Search for the cell housing the specified text and yield its [X, Y] center coordinate. 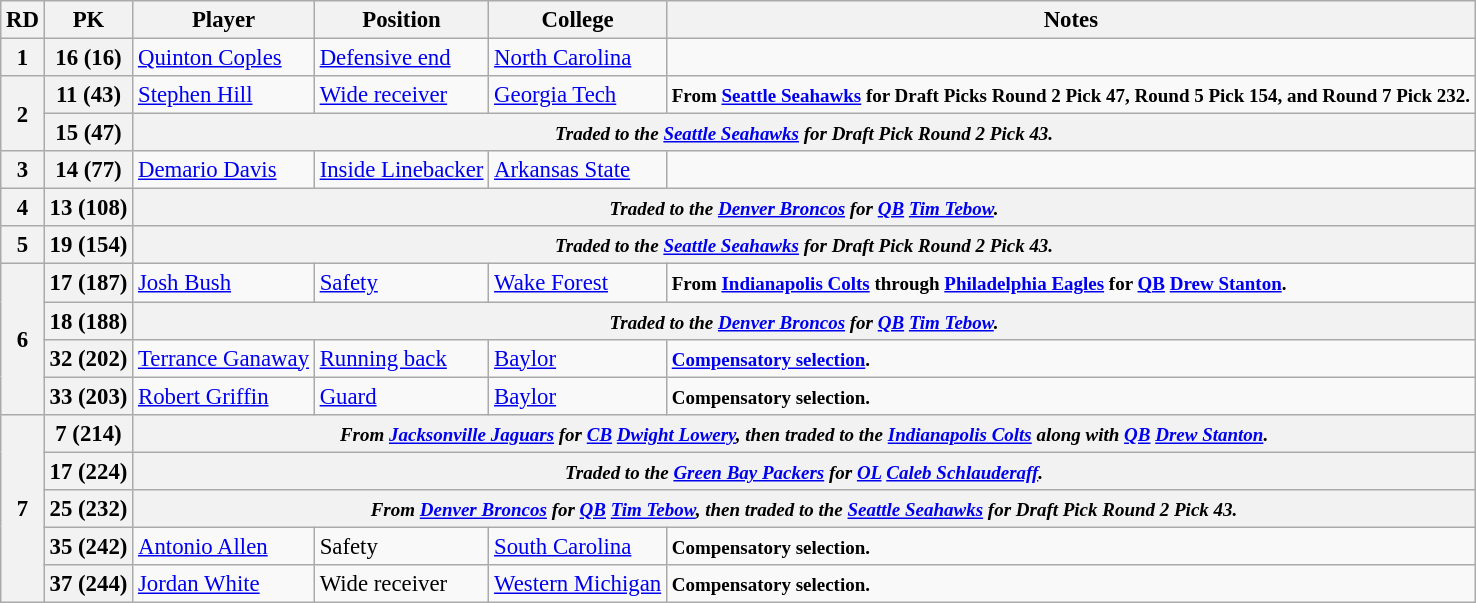
Demario Davis [224, 170]
Robert Griffin [224, 396]
Position [401, 20]
11 (43) [88, 95]
From Seattle Seahawks for Draft Picks Round 2 Pick 47, Round 5 Pick 154, and Round 7 Pick 232. [1070, 95]
Defensive end [401, 58]
5 [23, 245]
1 [23, 58]
37 (244) [88, 584]
Georgia Tech [578, 95]
13 (108) [88, 208]
2 [23, 114]
17 (187) [88, 283]
North Carolina [578, 58]
Josh Bush [224, 283]
32 (202) [88, 358]
33 (203) [88, 396]
Running back [401, 358]
17 (224) [88, 471]
3 [23, 170]
Quinton Coples [224, 58]
7 (214) [88, 433]
14 (77) [88, 170]
Inside Linebacker [401, 170]
Notes [1070, 20]
Antonio Allen [224, 546]
19 (154) [88, 245]
35 (242) [88, 546]
RD [23, 20]
6 [23, 339]
Jordan White [224, 584]
Guard [401, 396]
From Denver Broncos for QB Tim Tebow, then traded to the Seattle Seahawks for Draft Pick Round 2 Pick 43. [804, 509]
25 (232) [88, 509]
Western Michigan [578, 584]
Terrance Ganaway [224, 358]
4 [23, 208]
College [578, 20]
PK [88, 20]
Stephen Hill [224, 95]
Traded to the Green Bay Packers for OL Caleb Schlauderaff. [804, 471]
15 (47) [88, 133]
16 (16) [88, 58]
18 (188) [88, 321]
7 [23, 508]
Player [224, 20]
Arkansas State [578, 170]
From Indianapolis Colts through Philadelphia Eagles for QB Drew Stanton. [1070, 283]
From Jacksonville Jaguars for CB Dwight Lowery, then traded to the Indianapolis Colts along with QB Drew Stanton. [804, 433]
Wake Forest [578, 283]
South Carolina [578, 546]
